Detect which cell encompasses the target text, then output its [x, y] center coordinate. 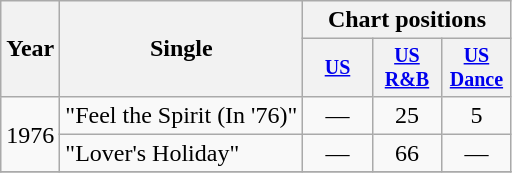
1976 [30, 134]
USR&B [406, 68]
"Lover's Holiday" [182, 153]
25 [406, 115]
Single [182, 49]
Year [30, 49]
66 [406, 153]
US [338, 68]
Chart positions [407, 20]
5 [476, 115]
"Feel the Spirit (In '76)" [182, 115]
USDance [476, 68]
